Return (X, Y) of the center of cell containing provided text 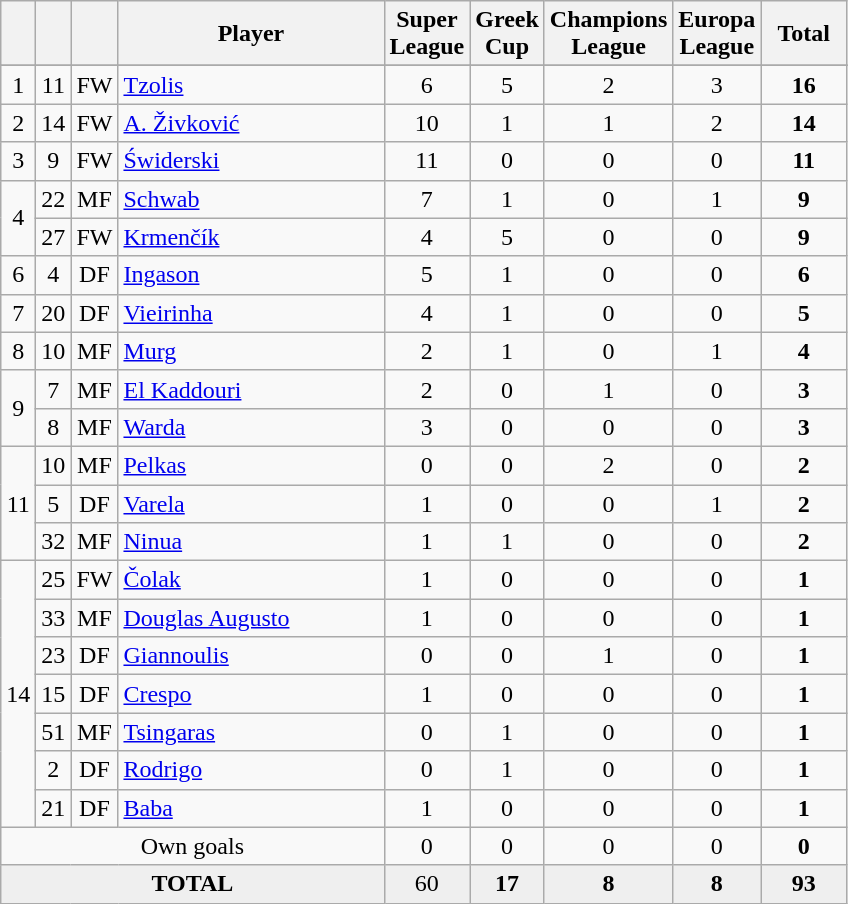
93 (804, 884)
25 (54, 580)
16 (804, 85)
Ingason (251, 275)
Schwab (251, 199)
27 (54, 237)
32 (54, 542)
Greek Cup (508, 34)
Čolak (251, 580)
Vieirinha (251, 313)
El Kaddouri (251, 389)
Champions League (608, 34)
22 (54, 199)
Varela (251, 503)
Tzolis (251, 85)
Warda (251, 427)
Player (251, 34)
TOTAL (192, 884)
Ninua (251, 542)
33 (54, 618)
Douglas Augusto (251, 618)
Krmenčík (251, 237)
Europa League (717, 34)
60 (427, 884)
21 (54, 808)
Crespo (251, 694)
Total (804, 34)
Tsingaras (251, 732)
Świderski (251, 161)
Giannoulis (251, 656)
17 (508, 884)
A. Živković (251, 123)
15 (54, 694)
Murg (251, 351)
Own goals (192, 846)
Rodrigo (251, 770)
20 (54, 313)
Pelkas (251, 465)
51 (54, 732)
23 (54, 656)
Baba (251, 808)
Super League (427, 34)
